From the cell containing the given text, extract its center point as (x, y) coordinate. 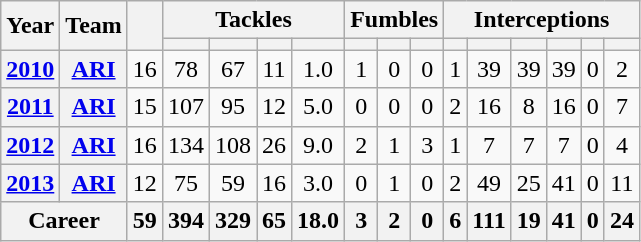
25 (528, 183)
134 (186, 145)
111 (489, 221)
Interceptions (542, 20)
95 (232, 107)
18.0 (318, 221)
19 (528, 221)
78 (186, 69)
Tackles (253, 20)
107 (186, 107)
Year (30, 26)
Career (64, 221)
2011 (30, 107)
Team (94, 26)
4 (622, 145)
2012 (30, 145)
8 (528, 107)
3.0 (318, 183)
65 (274, 221)
108 (232, 145)
49 (489, 183)
Fumbles (394, 20)
394 (186, 221)
6 (456, 221)
329 (232, 221)
2010 (30, 69)
9.0 (318, 145)
1.0 (318, 69)
15 (144, 107)
67 (232, 69)
75 (186, 183)
5.0 (318, 107)
2013 (30, 183)
26 (274, 145)
24 (622, 221)
